Scan for the cell matching the given text and deliver its (x, y) coordinate at center. 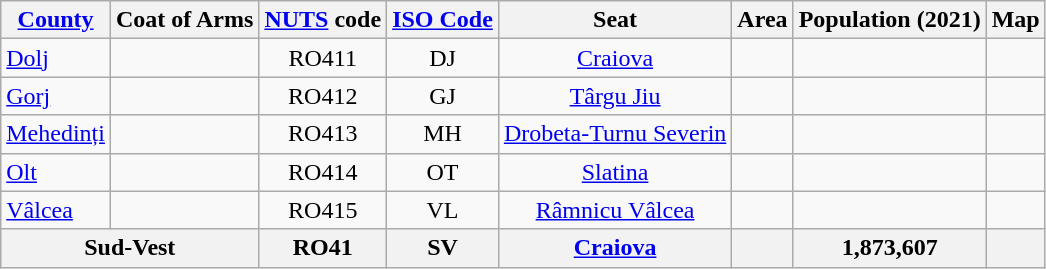
1,873,607 (890, 248)
Olt (56, 172)
Mehedinți (56, 134)
MH (443, 134)
Vâlcea (56, 210)
SV (443, 248)
RO41 (323, 248)
Area (762, 20)
NUTS code (323, 20)
Dolj (56, 58)
Râmnicu Vâlcea (614, 210)
Slatina (614, 172)
Sud-Vest (130, 248)
RO411 (323, 58)
Drobeta-Turnu Severin (614, 134)
Map (1016, 20)
County (56, 20)
DJ (443, 58)
RO412 (323, 96)
RO413 (323, 134)
Seat (614, 20)
Târgu Jiu (614, 96)
RO414 (323, 172)
Coat of Arms (184, 20)
OT (443, 172)
VL (443, 210)
Population (2021) (890, 20)
Gorj (56, 96)
GJ (443, 96)
RO415 (323, 210)
ISO Code (443, 20)
